Find where the given text appears and provide that cell's center as (x, y) coordinate. 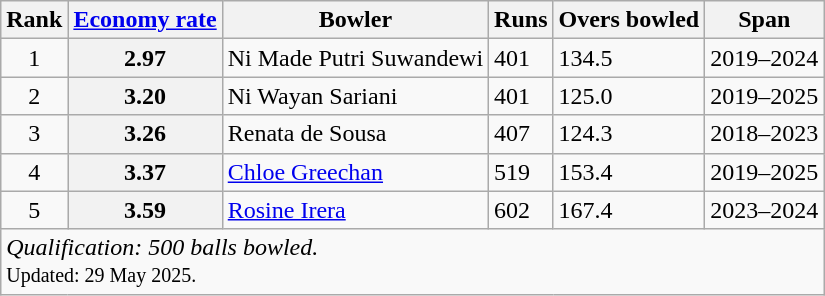
519 (521, 172)
3.20 (145, 96)
Renata de Sousa (355, 134)
3.26 (145, 134)
124.3 (629, 134)
Overs bowled (629, 20)
407 (521, 134)
Bowler (355, 20)
Economy rate (145, 20)
Rank (34, 20)
602 (521, 210)
Rosine Irera (355, 210)
3.37 (145, 172)
2 (34, 96)
2.97 (145, 58)
5 (34, 210)
3 (34, 134)
3.59 (145, 210)
134.5 (629, 58)
Chloe Greechan (355, 172)
125.0 (629, 96)
Qualification: 500 balls bowled.Updated: 29 May 2025. (412, 262)
2019–2024 (764, 58)
Span (764, 20)
153.4 (629, 172)
Runs (521, 20)
2023–2024 (764, 210)
167.4 (629, 210)
4 (34, 172)
1 (34, 58)
2018–2023 (764, 134)
Ni Made Putri Suwandewi (355, 58)
Ni Wayan Sariani (355, 96)
